Determine the (x, y) coordinate at the center of the cell enclosing the given text.  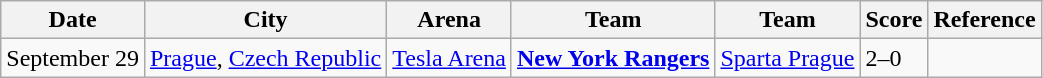
Reference (984, 20)
September 29 (73, 58)
Tesla Arena (450, 58)
Arena (450, 20)
Score (894, 20)
City (265, 20)
2–0 (894, 58)
Prague, Czech Republic (265, 58)
Sparta Prague (788, 58)
New York Rangers (612, 58)
Date (73, 20)
